Search for the cell housing the specified text and yield its (X, Y) center coordinate. 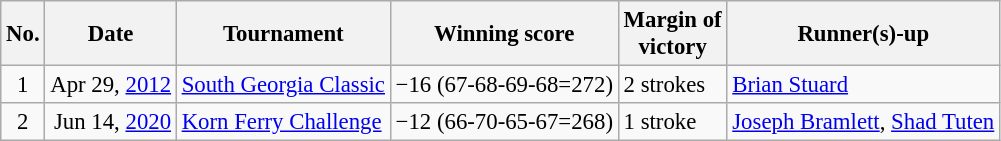
No. (23, 34)
South Georgia Classic (283, 85)
Jun 14, 2020 (110, 122)
−16 (67-68-69-68=272) (504, 85)
Tournament (283, 34)
1 stroke (672, 122)
Winning score (504, 34)
Margin ofvictory (672, 34)
Korn Ferry Challenge (283, 122)
1 (23, 85)
Joseph Bramlett, Shad Tuten (864, 122)
2 strokes (672, 85)
Runner(s)-up (864, 34)
Apr 29, 2012 (110, 85)
Brian Stuard (864, 85)
−12 (66-70-65-67=268) (504, 122)
2 (23, 122)
Date (110, 34)
